Output the (x, y) coordinate of the center of the cell containing the given text.  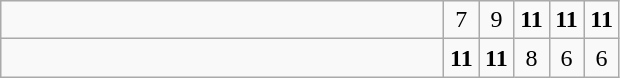
7 (462, 20)
8 (532, 58)
9 (496, 20)
